Return [X, Y] of the center of cell containing provided text 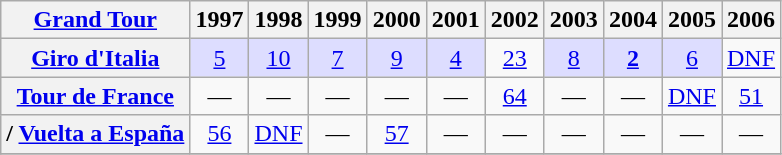
2006 [752, 20]
Tour de France [96, 96]
23 [514, 58]
2005 [692, 20]
Grand Tour [96, 20]
7 [338, 58]
4 [456, 58]
2003 [574, 20]
5 [220, 58]
1999 [338, 20]
2002 [514, 20]
56 [220, 134]
10 [278, 58]
51 [752, 96]
/ Vuelta a España [96, 134]
2001 [456, 20]
6 [692, 58]
8 [574, 58]
2 [632, 58]
1998 [278, 20]
2004 [632, 20]
9 [396, 58]
57 [396, 134]
1997 [220, 20]
64 [514, 96]
2000 [396, 20]
Giro d'Italia [96, 58]
